From the cell containing the given text, extract its center point as (X, Y) coordinate. 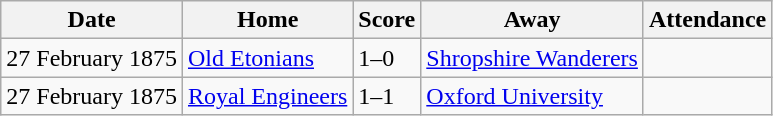
Home (267, 20)
1–1 (387, 96)
Shropshire Wanderers (532, 58)
Away (532, 20)
Royal Engineers (267, 96)
Date (92, 20)
Old Etonians (267, 58)
1–0 (387, 58)
Attendance (707, 20)
Oxford University (532, 96)
Score (387, 20)
